From the cell containing the given text, extract its center point as (X, Y) coordinate. 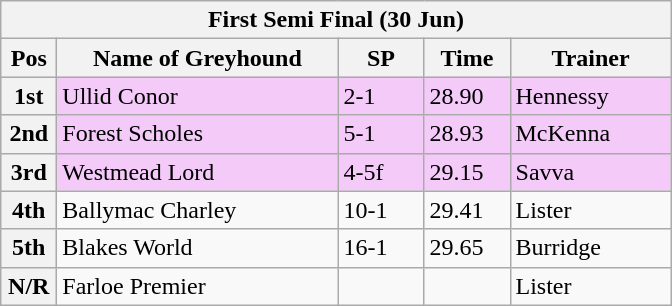
Name of Greyhound (198, 58)
Trainer (590, 58)
Hennessy (590, 96)
N/R (29, 286)
Forest Scholes (198, 134)
29.65 (467, 248)
Pos (29, 58)
Farloe Premier (198, 286)
Ballymac Charley (198, 210)
29.41 (467, 210)
28.93 (467, 134)
1st (29, 96)
29.15 (467, 172)
4th (29, 210)
28.90 (467, 96)
SP (381, 58)
16-1 (381, 248)
3rd (29, 172)
Blakes World (198, 248)
5-1 (381, 134)
10-1 (381, 210)
Ullid Conor (198, 96)
Burridge (590, 248)
First Semi Final (30 Jun) (336, 20)
Westmead Lord (198, 172)
5th (29, 248)
McKenna (590, 134)
2nd (29, 134)
2-1 (381, 96)
4-5f (381, 172)
Savva (590, 172)
Time (467, 58)
